Extract the [x, y] coordinate from the center of the cell holding the provided text.  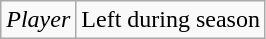
Player [38, 20]
Left during season [171, 20]
